Pinpoint the cell where the given text exists, returning its [X, Y] midpoint coordinate. 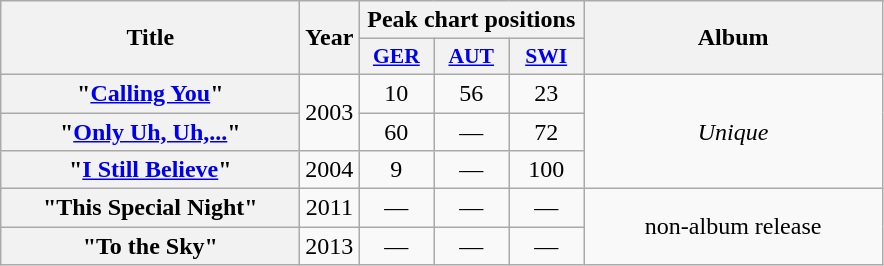
72 [546, 131]
2011 [330, 208]
9 [396, 170]
2004 [330, 170]
2013 [330, 246]
2003 [330, 112]
"This Special Night" [150, 208]
10 [396, 93]
non-album release [734, 227]
"Calling You" [150, 93]
Title [150, 38]
Unique [734, 131]
60 [396, 131]
AUT [472, 57]
Peak chart positions [472, 20]
"Only Uh, Uh,..." [150, 131]
23 [546, 93]
56 [472, 93]
Album [734, 38]
"I Still Believe" [150, 170]
GER [396, 57]
SWI [546, 57]
100 [546, 170]
Year [330, 38]
"To the Sky" [150, 246]
